Provide the (x, y) coordinate of the cell's center where the given text is located.  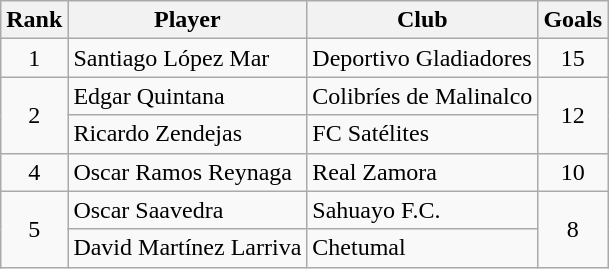
Goals (573, 20)
Oscar Ramos Reynaga (188, 172)
1 (34, 58)
Real Zamora (422, 172)
Ricardo Zendejas (188, 134)
Colibríes de Malinalco (422, 96)
Chetumal (422, 248)
Deportivo Gladiadores (422, 58)
4 (34, 172)
Club (422, 20)
2 (34, 115)
5 (34, 229)
10 (573, 172)
Rank (34, 20)
David Martínez Larriva (188, 248)
15 (573, 58)
Oscar Saavedra (188, 210)
Sahuayo F.C. (422, 210)
FC Satélites (422, 134)
12 (573, 115)
Player (188, 20)
Santiago López Mar (188, 58)
Edgar Quintana (188, 96)
8 (573, 229)
